Extract the [X, Y] coordinate from the center of the cell holding the provided text.  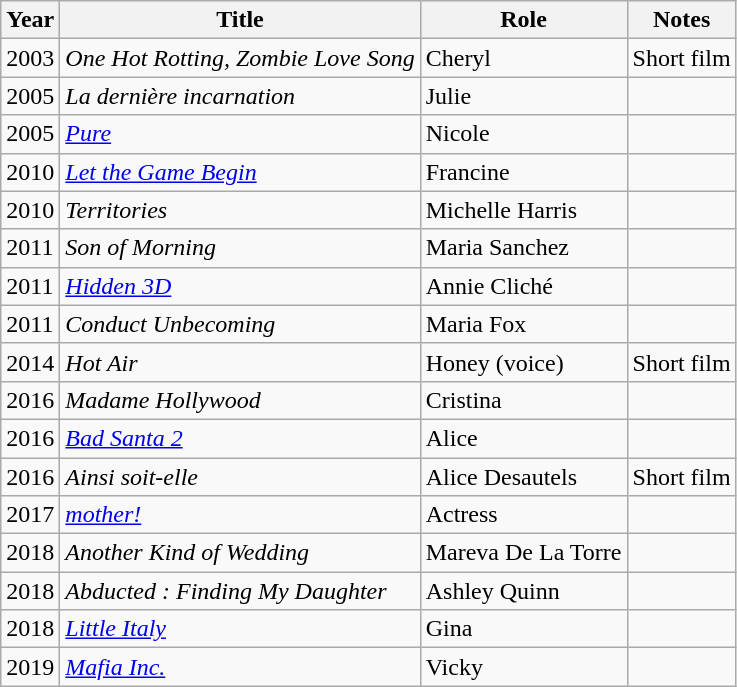
Francine [524, 172]
2017 [30, 515]
La dernière incarnation [240, 96]
Let the Game Begin [240, 172]
Gina [524, 629]
Pure [240, 134]
One Hot Rotting, Zombie Love Song [240, 58]
Honey (voice) [524, 362]
Hidden 3D [240, 286]
2014 [30, 362]
Role [524, 20]
Ashley Quinn [524, 591]
Hot Air [240, 362]
Annie Cliché [524, 286]
Alice [524, 438]
Alice Desautels [524, 477]
Territories [240, 210]
Son of Morning [240, 248]
Little Italy [240, 629]
Cristina [524, 400]
Mafia Inc. [240, 667]
Conduct Unbecoming [240, 324]
Michelle Harris [524, 210]
Nicole [524, 134]
Abducted : Finding My Daughter [240, 591]
Year [30, 20]
2003 [30, 58]
Ainsi soit-elle [240, 477]
Notes [682, 20]
Vicky [524, 667]
Julie [524, 96]
Another Kind of Wedding [240, 553]
Actress [524, 515]
Maria Fox [524, 324]
2019 [30, 667]
Maria Sanchez [524, 248]
Title [240, 20]
Bad Santa 2 [240, 438]
Madame Hollywood [240, 400]
Mareva De La Torre [524, 553]
mother! [240, 515]
Cheryl [524, 58]
